Find where the given text appears and provide that cell's center as (x, y) coordinate. 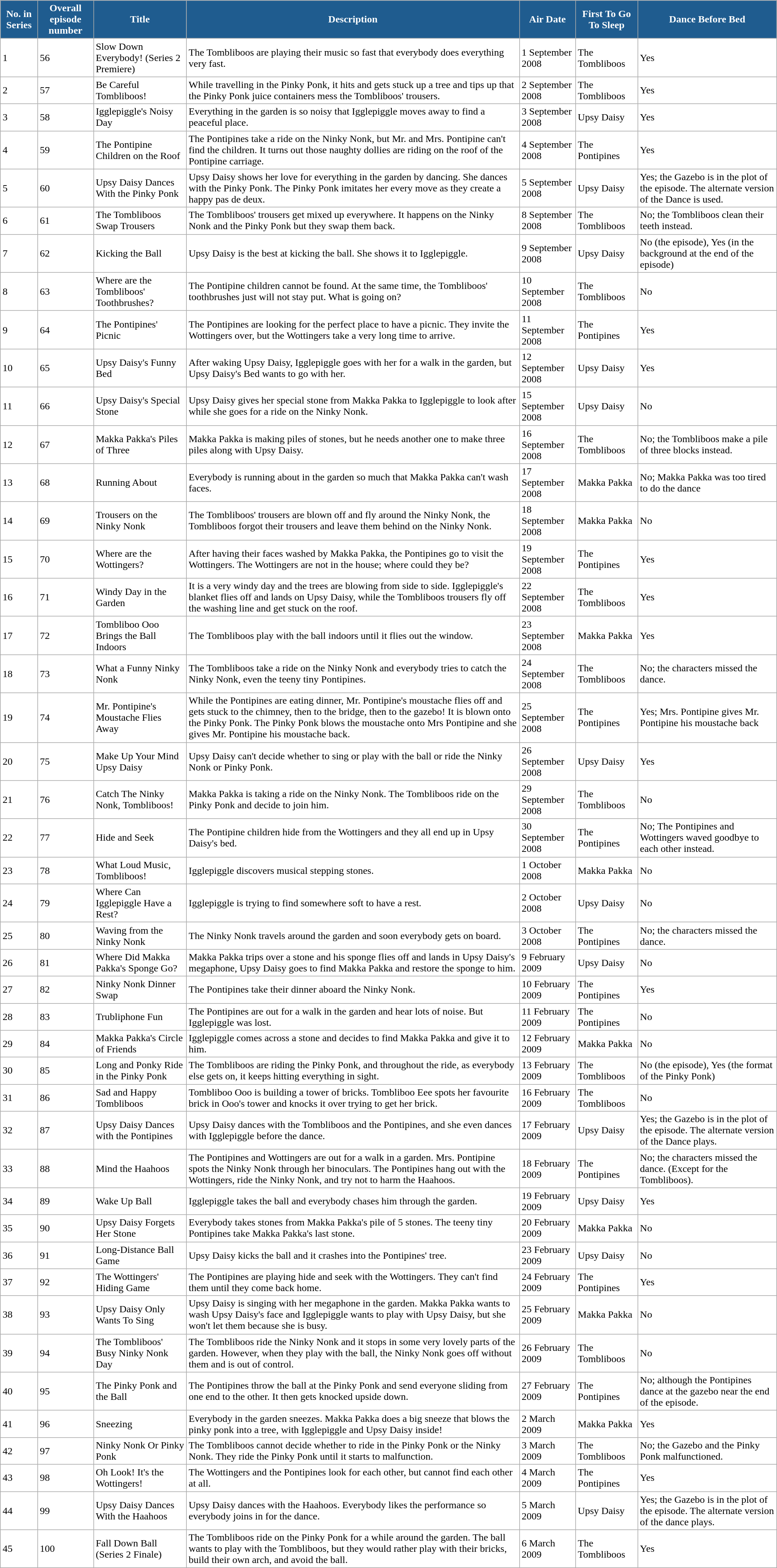
24 September 2008 (547, 674)
80 (66, 936)
12 (19, 444)
Upsy Daisy gives her special stone from Makka Pakka to Igglepiggle to look after while she goes for a ride on the Ninky Nonk. (353, 406)
Upsy Daisy Dances With the Pinky Ponk (140, 188)
No; Makka Pakka was too tired to do the dance (707, 483)
Long-Distance Ball Game (140, 1255)
89 (66, 1201)
Make Up Your Mind Upsy Daisy (140, 761)
The Pinky Ponk and the Ball (140, 1391)
1 (19, 58)
Yes; the Gazebo is in the plot of the episode. The alternate version of the Dance plays. (707, 1130)
Upsy Daisy is the best at kicking the ball. She shows it to Igglepiggle. (353, 253)
88 (66, 1169)
72 (66, 636)
Sad and Happy Tombliboos (140, 1098)
39 (19, 1353)
6 (19, 221)
Makka Pakka's Piles of Three (140, 444)
62 (66, 253)
33 (19, 1169)
4 September 2008 (547, 150)
1 October 2008 (547, 870)
Hide and Seek (140, 838)
Where are the Tombliboos' Toothbrushes? (140, 291)
7 (19, 253)
Waving from the Ninky Nonk (140, 936)
38 (19, 1315)
83 (66, 1016)
No; the characters missed the dance. (Except for the Tombliboos). (707, 1169)
41 (19, 1424)
10 (19, 368)
4 (19, 150)
93 (66, 1315)
16 September 2008 (547, 444)
59 (66, 150)
The Tombliboos' Busy Ninky Nonk Day (140, 1353)
16 February 2009 (547, 1098)
5 (19, 188)
Dance Before Bed (707, 20)
17 February 2009 (547, 1130)
11 September 2008 (547, 330)
Upsy Daisy can't decide whether to sing or play with the ball or ride the Ninky Nonk or Pinky Ponk. (353, 761)
31 (19, 1098)
Upsy Daisy Only Wants To Sing (140, 1315)
61 (66, 221)
Mr. Pontipine's Moustache Flies Away (140, 717)
Upsy Daisy dances with the Haahoos. Everybody likes the performance so everybody joins in for the dance. (353, 1510)
Title (140, 20)
82 (66, 990)
90 (66, 1228)
Trubliphone Fun (140, 1016)
Makka Pakka's Circle of Friends (140, 1044)
Running About (140, 483)
No (the episode), Yes (in the background at the end of the episode) (707, 253)
17 (19, 636)
27 (19, 990)
Yes; the Gazebo is in the plot of the episode. The alternate version of the dance plays. (707, 1510)
15 September 2008 (547, 406)
4 March 2009 (547, 1478)
Igglepiggle takes the ball and everybody chases him through the garden. (353, 1201)
70 (66, 559)
8 (19, 291)
84 (66, 1044)
20 February 2009 (547, 1228)
27 February 2009 (547, 1391)
73 (66, 674)
35 (19, 1228)
86 (66, 1098)
13 February 2009 (547, 1071)
Where Can Igglepiggle Have a Rest? (140, 903)
81 (66, 962)
No (the episode), Yes (the format of the Pinky Ponk) (707, 1071)
3 March 2009 (547, 1451)
9 February 2009 (547, 962)
60 (66, 188)
The Tombliboos are playing their music so fast that everybody does everything very fast. (353, 58)
Igglepiggle is trying to find somewhere soft to have a rest. (353, 903)
18 September 2008 (547, 521)
Upsy Daisy Dances with the Pontipines (140, 1130)
20 (19, 761)
Tombliboo Ooo Brings the Ball Indoors (140, 636)
71 (66, 597)
63 (66, 291)
Everybody takes stones from Makka Pakka's pile of 5 stones. The teeny tiny Pontipines take Makka Pakka's last stone. (353, 1228)
Mind the Haahoos (140, 1169)
Yes; the Gazebo is in the plot of the episode. The alternate version of the Dance is used. (707, 188)
13 (19, 483)
92 (66, 1282)
30 (19, 1071)
Sneezing (140, 1424)
32 (19, 1130)
95 (66, 1391)
Wake Up Ball (140, 1201)
Igglepiggle's Noisy Day (140, 117)
Upsy Daisy's Special Stone (140, 406)
9 September 2008 (547, 253)
14 (19, 521)
Long and Ponky Ride in the Pinky Ponk (140, 1071)
10 February 2009 (547, 990)
1 September 2008 (547, 58)
19 September 2008 (547, 559)
23 February 2009 (547, 1255)
45 (19, 1549)
Windy Day in the Garden (140, 597)
Upsy Daisy kicks the ball and it crashes into the Pontipines' tree. (353, 1255)
No; the Tombliboos clean their teeth instead. (707, 221)
Makka Pakka is taking a ride on the Ninky Nonk. The Tombliboos ride on the Pinky Ponk and decide to join him. (353, 800)
The Tombliboos play with the ball indoors until it flies out the window. (353, 636)
36 (19, 1255)
No; The Pontipines and Wottingers waved goodbye to each other instead. (707, 838)
78 (66, 870)
5 September 2008 (547, 188)
2 September 2008 (547, 91)
The Pontipines are out for a walk in the garden and hear lots of noise. But Igglepiggle was lost. (353, 1016)
Igglepiggle discovers musical stepping stones. (353, 870)
Igglepiggle comes across a stone and decides to find Makka Pakka and give it to him. (353, 1044)
10 September 2008 (547, 291)
Upsy Daisy's Funny Bed (140, 368)
The Tombliboos cannot decide whether to ride in the Pinky Ponk or the Ninky Nonk. They ride the Pinky Ponk until it starts to malfunction. (353, 1451)
The Wottingers and the Pontipines look for each other, but cannot find each other at all. (353, 1478)
11 (19, 406)
3 (19, 117)
26 February 2009 (547, 1353)
What a Funny Ninky Nonk (140, 674)
Slow Down Everybody! (Series 2 Premiere) (140, 58)
Everybody is running about in the garden so much that Makka Pakka can't wash faces. (353, 483)
Be Careful Tombliboos! (140, 91)
Trousers on the Ninky Nonk (140, 521)
67 (66, 444)
75 (66, 761)
69 (66, 521)
6 March 2009 (547, 1549)
The Pontipine Children on the Roof (140, 150)
The Tombliboos Swap Trousers (140, 221)
Ninky Nonk Or Pinky Ponk (140, 1451)
After having their faces washed by Makka Pakka, the Pontipines go to visit the Wottingers. The Wottingers are not in the house; where could they be? (353, 559)
Everybody in the garden sneezes. Makka Pakka does a big sneeze that blows the pinky ponk into a tree, with Igglepiggle and Upsy Daisy inside! (353, 1424)
Description (353, 20)
What Loud Music, Tombliboos! (140, 870)
18 (19, 674)
Everything in the garden is so noisy that Igglepiggle moves away to find a peaceful place. (353, 117)
99 (66, 1510)
2 (19, 91)
No; the Tombliboos make a pile of three blocks instead. (707, 444)
98 (66, 1478)
68 (66, 483)
Fall Down Ball (Series 2 Finale) (140, 1549)
22 September 2008 (547, 597)
37 (19, 1282)
8 September 2008 (547, 221)
Air Date (547, 20)
The Wottingers' Hiding Game (140, 1282)
77 (66, 838)
23 (19, 870)
The Ninky Nonk travels around the garden and soon everybody gets on board. (353, 936)
22 (19, 838)
Makka Pakka is making piles of stones, but he needs another one to make three piles along with Upsy Daisy. (353, 444)
No; the Gazebo and the Pinky Ponk malfunctioned. (707, 1451)
The Pontipine children cannot be found. At the same time, the Tombliboos' toothbrushes just will not stay put. What is going on? (353, 291)
19 (19, 717)
16 (19, 597)
25 February 2009 (547, 1315)
11 February 2009 (547, 1016)
The Pontipines are playing hide and seek with the Wottingers. They can't find them until they come back home. (353, 1282)
The Pontipines take their dinner aboard the Ninky Nonk. (353, 990)
43 (19, 1478)
Oh Look! It's the Wottingers! (140, 1478)
Upsy Daisy dances with the Tombliboos and the Pontipines, and she even dances with Igglepiggle before the dance. (353, 1130)
42 (19, 1451)
57 (66, 91)
100 (66, 1549)
79 (66, 903)
The Pontipines throw the ball at the Pinky Ponk and send everyone sliding from one end to the other. It then gets knocked upside down. (353, 1391)
The Pontipine children hide from the Wottingers and they all end up in Upsy Daisy's bed. (353, 838)
28 (19, 1016)
96 (66, 1424)
First To Go To Sleep (607, 20)
The Tombliboos take a ride on the Ninky Nonk and everybody tries to catch the Ninky Nonk, even the teeny tiny Pontipines. (353, 674)
12 February 2009 (547, 1044)
29 September 2008 (547, 800)
30 September 2008 (547, 838)
Upsy Daisy Dances With the Haahoos (140, 1510)
Overall episode number (66, 20)
Where Did Makka Pakka's Sponge Go? (140, 962)
3 September 2008 (547, 117)
2 March 2009 (547, 1424)
3 October 2008 (547, 936)
26 September 2008 (547, 761)
The Tombliboos' trousers get mixed up everywhere. It happens on the Ninky Nonk and the Pinky Ponk but they swap them back. (353, 221)
94 (66, 1353)
65 (66, 368)
85 (66, 1071)
76 (66, 800)
Where are the Wottingers? (140, 559)
40 (19, 1391)
Tombliboo Ooo is building a tower of bricks. Tombliboo Eee spots her favourite brick in Ooo's tower and knocks it over trying to get her brick. (353, 1098)
5 March 2009 (547, 1510)
44 (19, 1510)
56 (66, 58)
74 (66, 717)
2 October 2008 (547, 903)
After waking Upsy Daisy, Igglepiggle goes with her for a walk in the garden, but Upsy Daisy's Bed wants to go with her. (353, 368)
15 (19, 559)
Upsy Daisy Forgets Her Stone (140, 1228)
66 (66, 406)
The Tombliboos are riding the Pinky Ponk, and throughout the ride, as everybody else gets on, it keeps hitting everything in sight. (353, 1071)
No. in Series (19, 20)
Kicking the Ball (140, 253)
Yes; Mrs. Pontipine gives Mr. Pontipine his moustache back (707, 717)
23 September 2008 (547, 636)
24 (19, 903)
34 (19, 1201)
58 (66, 117)
The Pontipines' Picnic (140, 330)
25 (19, 936)
17 September 2008 (547, 483)
64 (66, 330)
97 (66, 1451)
No; although the Pontipines dance at the gazebo near the end of the episode. (707, 1391)
Ninky Nonk Dinner Swap (140, 990)
29 (19, 1044)
While travelling in the Pinky Ponk, it hits and gets stuck up a tree and tips up that the Pinky Ponk juice containers mess the Tombliboos' trousers. (353, 91)
24 February 2009 (547, 1282)
Catch The Ninky Nonk, Tombliboos! (140, 800)
9 (19, 330)
91 (66, 1255)
19 February 2009 (547, 1201)
21 (19, 800)
18 February 2009 (547, 1169)
12 September 2008 (547, 368)
87 (66, 1130)
25 September 2008 (547, 717)
The Tombliboos' trousers are blown off and fly around the Ninky Nonk, the Tombliboos forgot their trousers and leave them behind on the Ninky Nonk. (353, 521)
26 (19, 962)
